Pinpoint the cell where the given text exists, returning its (X, Y) midpoint coordinate. 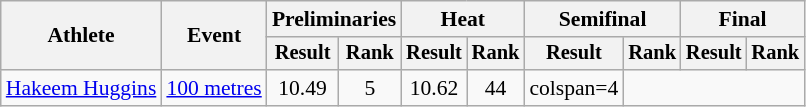
Preliminaries (334, 19)
10.49 (303, 88)
10.62 (434, 88)
Final (742, 19)
5 (370, 88)
Event (214, 36)
Heat (462, 19)
colspan=4 (574, 88)
Athlete (82, 36)
44 (496, 88)
Hakeem Huggins (82, 88)
100 metres (214, 88)
Semifinal (602, 19)
